Scan for the cell matching the given text and deliver its (X, Y) coordinate at center. 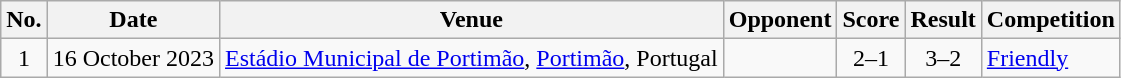
Venue (472, 20)
Opponent (780, 20)
Competition (1050, 20)
2–1 (871, 58)
Date (133, 20)
3–2 (943, 58)
No. (24, 20)
Score (871, 20)
Estádio Municipal de Portimão, Portimão, Portugal (472, 58)
Friendly (1050, 58)
Result (943, 20)
1 (24, 58)
16 October 2023 (133, 58)
